For the text-containing cell, return its midpoint in (X, Y) coordinate format. 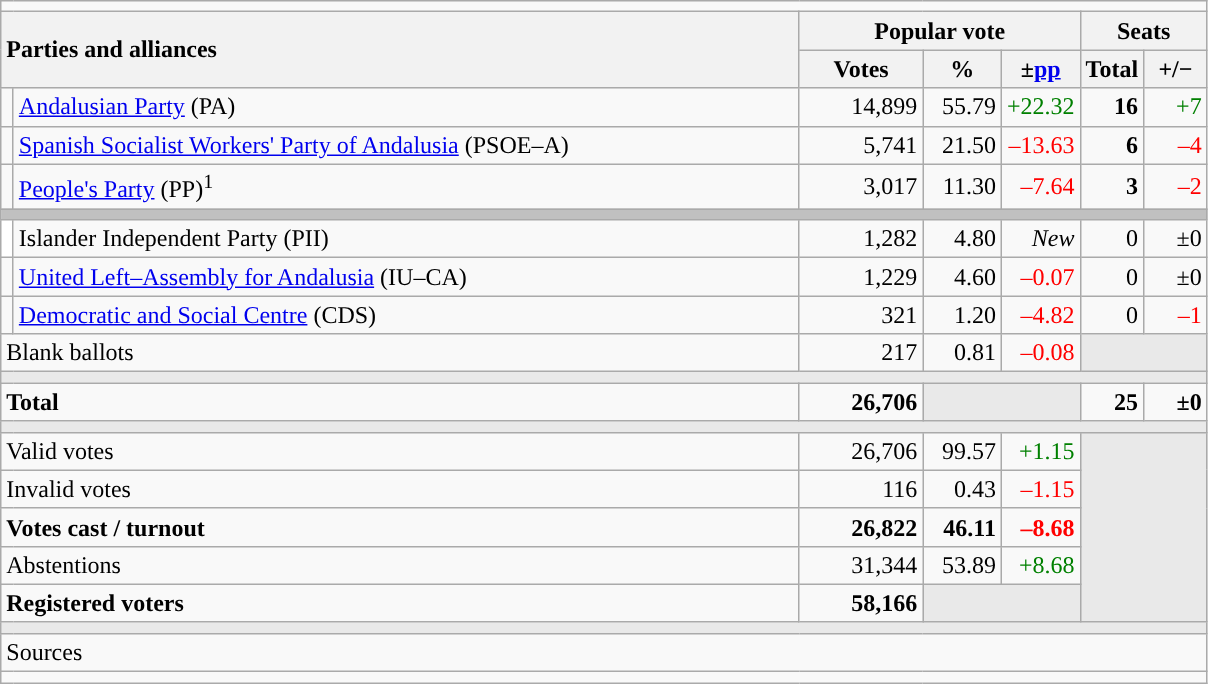
217 (861, 353)
Popular vote (940, 31)
Blank ballots (400, 353)
±pp (1040, 69)
6 (1112, 145)
21.50 (962, 145)
–4.82 (1040, 315)
5,741 (861, 145)
–4 (1176, 145)
–0.08 (1040, 353)
0.43 (962, 489)
Abstentions (400, 565)
+/− (1176, 69)
4.80 (962, 239)
Invalid votes (400, 489)
53.89 (962, 565)
99.57 (962, 451)
3,017 (861, 186)
+7 (1176, 107)
16 (1112, 107)
Islander Independent Party (PII) (406, 239)
Votes (861, 69)
–8.68 (1040, 527)
% (962, 69)
–0.07 (1040, 277)
Sources (604, 652)
–7.64 (1040, 186)
1,282 (861, 239)
14,899 (861, 107)
–2 (1176, 186)
Votes cast / turnout (400, 527)
58,166 (861, 603)
46.11 (962, 527)
1,229 (861, 277)
116 (861, 489)
Parties and alliances (400, 50)
31,344 (861, 565)
25 (1112, 402)
0.81 (962, 353)
New (1040, 239)
+22.32 (1040, 107)
+8.68 (1040, 565)
People's Party (PP)1 (406, 186)
–1.15 (1040, 489)
11.30 (962, 186)
Spanish Socialist Workers' Party of Andalusia (PSOE–A) (406, 145)
Registered voters (400, 603)
+1.15 (1040, 451)
Democratic and Social Centre (CDS) (406, 315)
55.79 (962, 107)
Seats (1144, 31)
26,822 (861, 527)
321 (861, 315)
Valid votes (400, 451)
3 (1112, 186)
–1 (1176, 315)
Andalusian Party (PA) (406, 107)
4.60 (962, 277)
–13.63 (1040, 145)
United Left–Assembly for Andalusia (IU–CA) (406, 277)
1.20 (962, 315)
